Capture the cell that displays the provided text and extract its (X, Y) central coordinate. 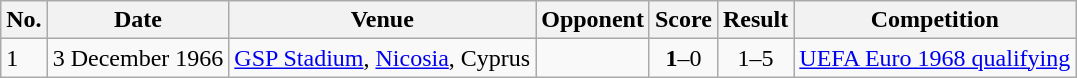
Venue (382, 20)
Score (683, 20)
Opponent (593, 20)
1 (24, 58)
3 December 1966 (138, 58)
Result (755, 20)
1–0 (683, 58)
No. (24, 20)
Competition (935, 20)
Date (138, 20)
1–5 (755, 58)
UEFA Euro 1968 qualifying (935, 58)
GSP Stadium, Nicosia, Cyprus (382, 58)
